Detect which cell encompasses the target text, then output its [X, Y] center coordinate. 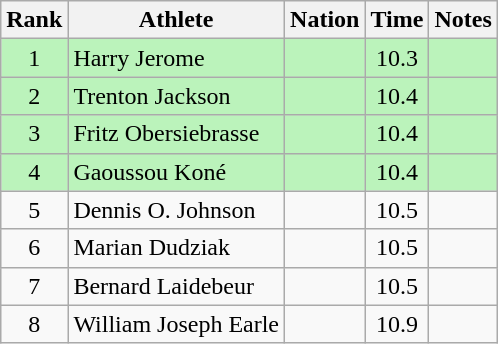
Bernard Laidebeur [176, 286]
2 [34, 96]
William Joseph Earle [176, 324]
10.3 [397, 58]
Harry Jerome [176, 58]
10.9 [397, 324]
7 [34, 286]
Notes [463, 20]
1 [34, 58]
Marian Dudziak [176, 248]
Gaoussou Koné [176, 172]
Dennis O. Johnson [176, 210]
Athlete [176, 20]
6 [34, 248]
8 [34, 324]
Fritz Obersiebrasse [176, 134]
Nation [325, 20]
5 [34, 210]
4 [34, 172]
3 [34, 134]
Time [397, 20]
Trenton Jackson [176, 96]
Rank [34, 20]
